Identify which cell holds the provided text, then report its [X, Y] central coordinate. 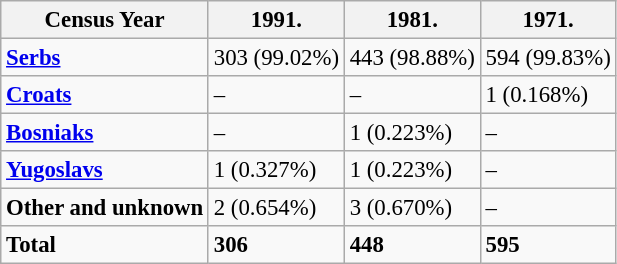
303 (99.02%) [276, 58]
Yugoslavs [105, 170]
Bosniaks [105, 133]
Serbs [105, 58]
Total [105, 245]
Census Year [105, 20]
Other and unknown [105, 208]
2 (0.654%) [276, 208]
3 (0.670%) [412, 208]
306 [276, 245]
Croats [105, 95]
1 (0.327%) [276, 170]
448 [412, 245]
1981. [412, 20]
594 (99.83%) [548, 58]
1991. [276, 20]
595 [548, 245]
443 (98.88%) [412, 58]
1971. [548, 20]
1 (0.168%) [548, 95]
